Pinpoint the cell where the given text exists, returning its (X, Y) midpoint coordinate. 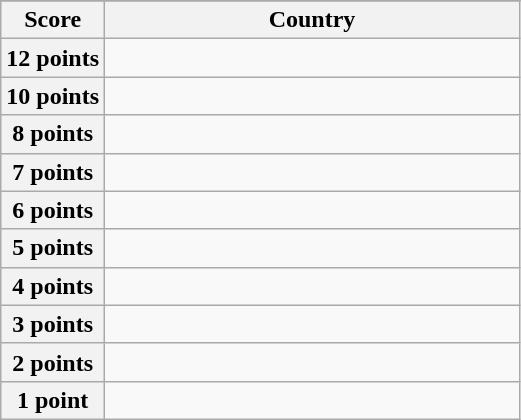
Country (312, 20)
8 points (53, 134)
4 points (53, 286)
10 points (53, 96)
3 points (53, 324)
12 points (53, 58)
2 points (53, 362)
1 point (53, 400)
Score (53, 20)
5 points (53, 248)
7 points (53, 172)
6 points (53, 210)
